Find where the given text appears and provide that cell's center as [x, y] coordinate. 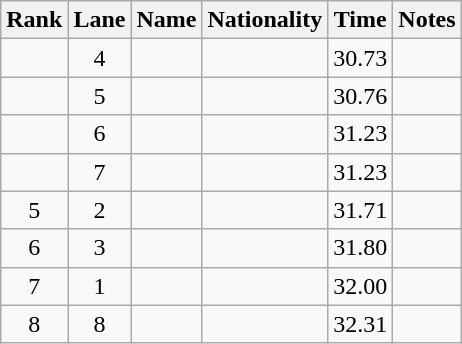
30.73 [360, 58]
32.00 [360, 286]
32.31 [360, 324]
Rank [34, 20]
3 [100, 248]
2 [100, 210]
31.71 [360, 210]
31.80 [360, 248]
Name [166, 20]
4 [100, 58]
Notes [427, 20]
30.76 [360, 96]
Time [360, 20]
1 [100, 286]
Nationality [265, 20]
Lane [100, 20]
